Search for the cell housing the specified text and yield its (x, y) center coordinate. 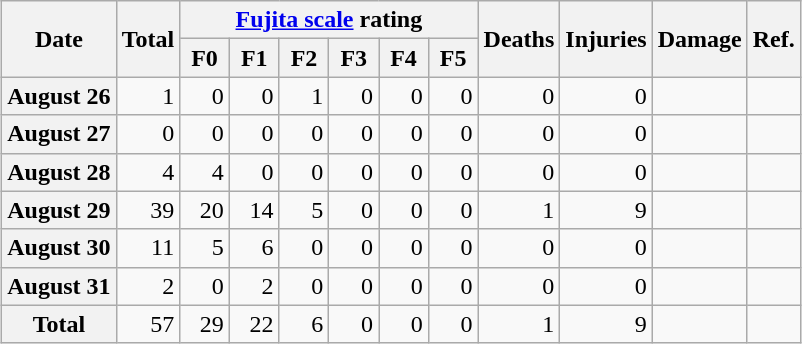
39 (148, 210)
August 26 (59, 96)
Fujita scale rating (329, 20)
11 (148, 248)
F2 (304, 58)
August 31 (59, 286)
Ref. (774, 39)
August 28 (59, 172)
F3 (354, 58)
Injuries (606, 39)
29 (205, 324)
Date (59, 39)
F0 (205, 58)
Damage (700, 39)
F5 (453, 58)
F1 (254, 58)
57 (148, 324)
F4 (404, 58)
August 30 (59, 248)
Deaths (519, 39)
22 (254, 324)
August 27 (59, 134)
20 (205, 210)
14 (254, 210)
August 29 (59, 210)
